Return [x, y] of the center of cell containing provided text 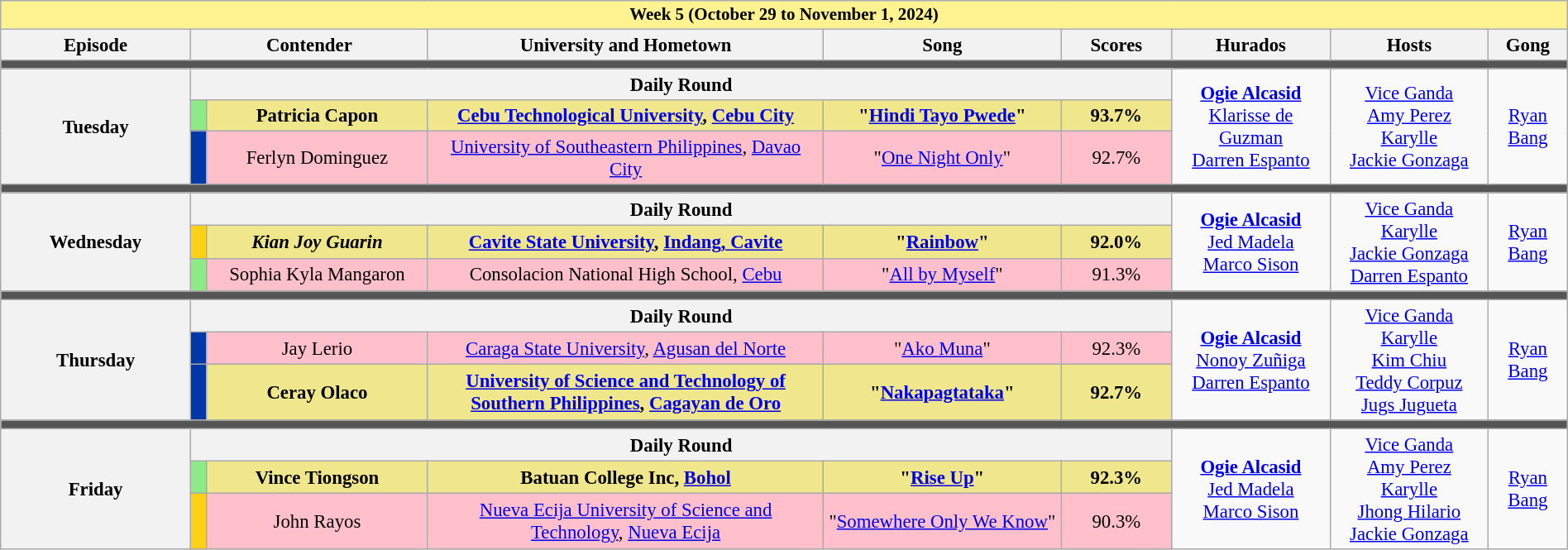
"One Night Only" [943, 157]
Cebu Technological University, Cebu City [625, 116]
Ogie AlcasidNonoy ZuñigaDarren Espanto [1250, 361]
Hosts [1409, 45]
91.3% [1116, 275]
Vice GandaAmy PerezKarylleJhong HilarioJackie Gonzaga [1409, 490]
Kian Joy Guarin [317, 242]
Vince Tiongson [317, 478]
Ceray Olaco [317, 392]
"Ako Muna" [943, 349]
Tuesday [96, 127]
"Rainbow" [943, 242]
University of Southeastern Philippines, Davao City [625, 157]
Vice GandaAmy PerezKarylleJackie Gonzaga [1409, 127]
Cavite State University, Indang, Cavite [625, 242]
Friday [96, 490]
"Nakapagtataka" [943, 392]
Jay Lerio [317, 349]
92.0% [1116, 242]
Vice GandaKarylleKim ChiuTeddy CorpuzJugs Jugueta [1409, 361]
93.7% [1116, 116]
John Rayos [317, 521]
Patricia Capon [317, 116]
Song [943, 45]
Vice GandaKarylleJackie GonzagaDarren Espanto [1409, 242]
90.3% [1116, 521]
Scores [1116, 45]
Sophia Kyla Mangaron [317, 275]
Consolacion National High School, Cebu [625, 275]
University and Hometown [625, 45]
"Hindi Tayo Pwede" [943, 116]
Week 5 (October 29 to November 1, 2024) [784, 15]
Caraga State University, Agusan del Norte [625, 349]
Contender [309, 45]
"Rise Up" [943, 478]
Thursday [96, 361]
Ferlyn Dominguez [317, 157]
"Somewhere Only We Know" [943, 521]
Hurados [1250, 45]
University of Science and Technology of Southern Philippines, Cagayan de Oro [625, 392]
Gong [1528, 45]
Ogie AlcasidKlarisse de GuzmanDarren Espanto [1250, 127]
"All by Myself" [943, 275]
Nueva Ecija University of Science and Technology, Nueva Ecija [625, 521]
Episode [96, 45]
Batuan College Inc, Bohol [625, 478]
Wednesday [96, 242]
